Return the [x, y] coordinate for the center point of the cell that contains the specified text.  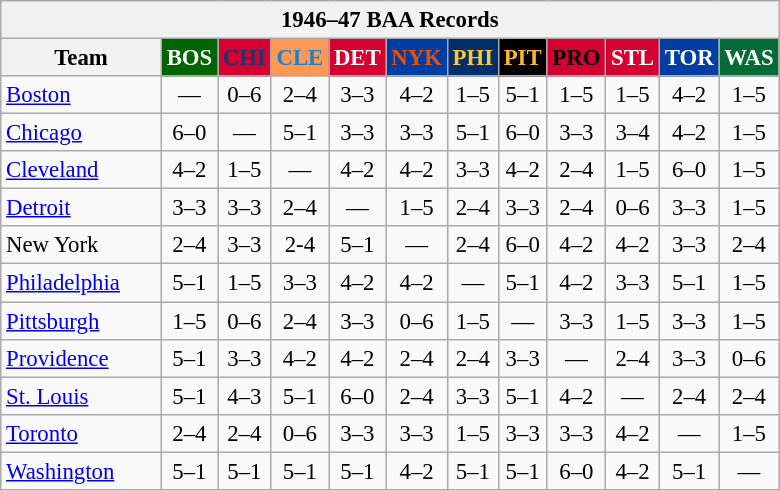
3–4 [633, 133]
Providence [82, 358]
STL [633, 58]
PHI [472, 58]
NYK [416, 58]
PRO [576, 58]
4–3 [245, 396]
New York [82, 245]
BOS [189, 58]
CLE [300, 58]
Chicago [82, 133]
WAS [749, 58]
Boston [82, 95]
CHI [245, 58]
PIT [522, 58]
Team [82, 58]
Pittsburgh [82, 321]
Toronto [82, 433]
Washington [82, 471]
TOR [689, 58]
2-4 [300, 245]
DET [358, 58]
Cleveland [82, 170]
Philadelphia [82, 283]
St. Louis [82, 396]
1946–47 BAA Records [390, 20]
Detroit [82, 208]
